Identify which cell holds the provided text, then report its (X, Y) central coordinate. 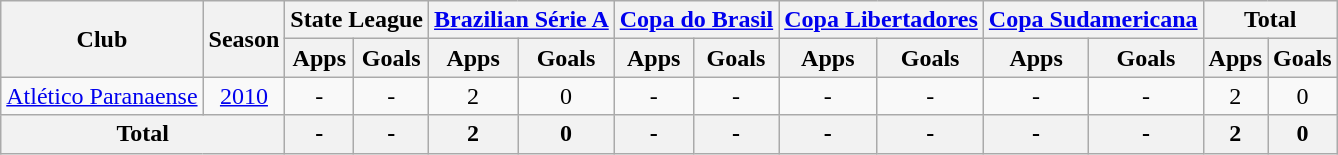
State League (357, 20)
2010 (244, 96)
Club (102, 39)
Season (244, 39)
Copa do Brasil (696, 20)
Copa Libertadores (882, 20)
Copa Sudamericana (1093, 20)
Brazilian Série A (522, 20)
Atlético Paranaense (102, 96)
